Detect which cell encompasses the target text, then output its (x, y) center coordinate. 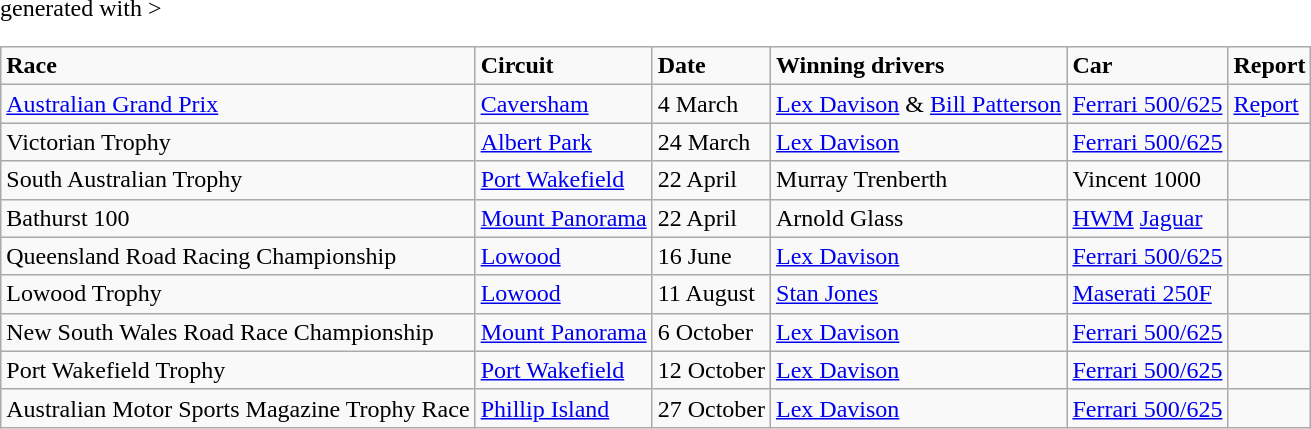
New South Wales Road Race Championship (238, 332)
Car (1148, 66)
24 March (711, 142)
South Australian Trophy (238, 180)
4 March (711, 104)
Arnold Glass (919, 218)
Queensland Road Racing Championship (238, 256)
Maserati 250F (1148, 294)
Race (238, 66)
Australian Grand Prix (238, 104)
Caversham (564, 104)
Winning drivers (919, 66)
Lex Davison & Bill Patterson (919, 104)
Stan Jones (919, 294)
Port Wakefield Trophy (238, 370)
27 October (711, 408)
Australian Motor Sports Magazine Trophy Race (238, 408)
HWM Jaguar (1148, 218)
Lowood Trophy (238, 294)
Vincent 1000 (1148, 180)
6 October (711, 332)
Circuit (564, 66)
Victorian Trophy (238, 142)
12 October (711, 370)
Phillip Island (564, 408)
Murray Trenberth (919, 180)
16 June (711, 256)
Date (711, 66)
Albert Park (564, 142)
11 August (711, 294)
Bathurst 100 (238, 218)
